Provide the [X, Y] coordinate of the cell's center where the given text is located.  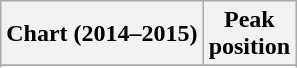
Chart (2014–2015) [102, 34]
Peakposition [249, 34]
